Search for the cell housing the specified text and yield its [x, y] center coordinate. 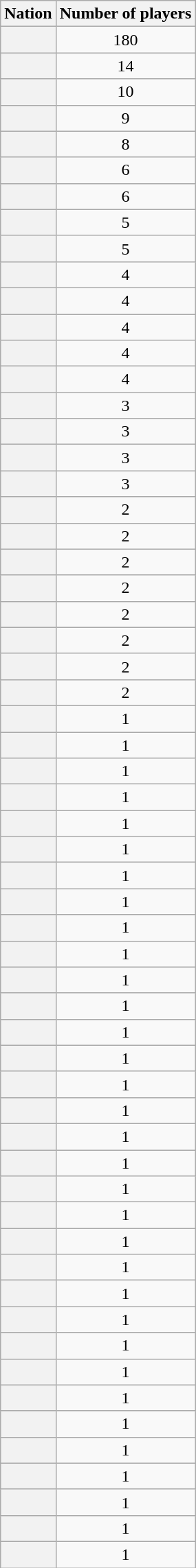
180 [125, 40]
9 [125, 118]
14 [125, 66]
8 [125, 144]
Number of players [125, 14]
10 [125, 92]
Nation [28, 14]
